Return [x, y] of the center of cell containing provided text 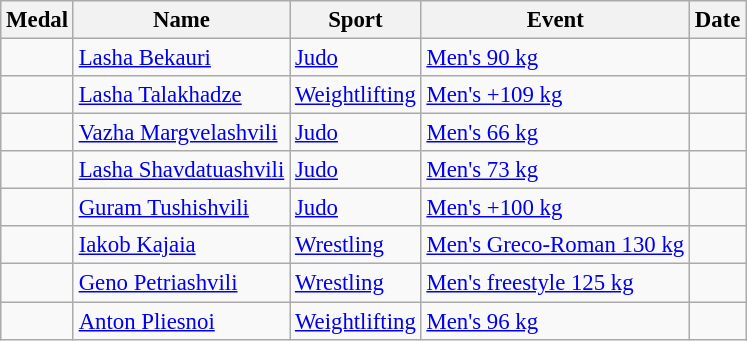
Event [555, 20]
Men's +100 kg [555, 208]
Men's 66 kg [555, 133]
Sport [356, 20]
Men's freestyle 125 kg [555, 283]
Men's +109 kg [555, 95]
Guram Tushishvili [181, 208]
Anton Pliesnoi [181, 321]
Lasha Shavdatuashvili [181, 170]
Men's 96 kg [555, 321]
Iakob Kajaia [181, 245]
Men's Greco-Roman 130 kg [555, 245]
Men's 73 kg [555, 170]
Men's 90 kg [555, 58]
Vazha Margvelashvili [181, 133]
Lasha Bekauri [181, 58]
Geno Petriashvili [181, 283]
Date [718, 20]
Medal [38, 20]
Name [181, 20]
Lasha Talakhadze [181, 95]
